Identify which cell holds the provided text, then report its [X, Y] central coordinate. 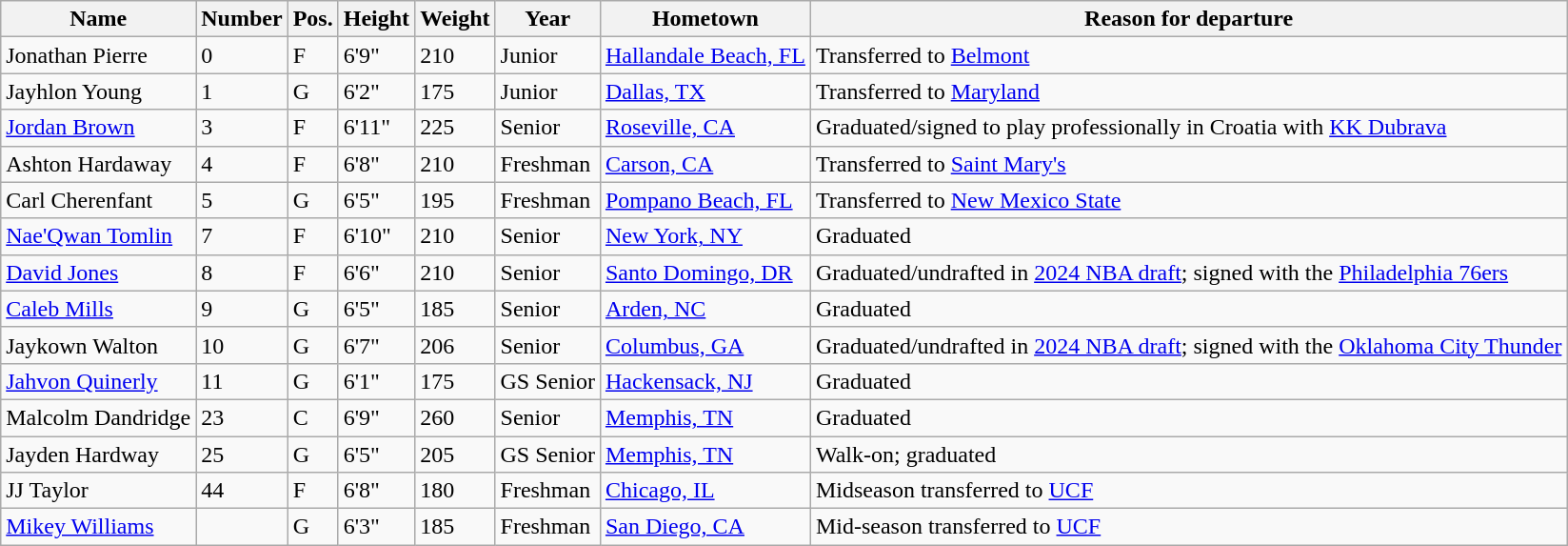
Nae'Qwan Tomlin [99, 236]
3 [242, 128]
25 [242, 455]
Hackensack, NJ [705, 381]
Number [242, 19]
Dallas, TX [705, 91]
Reason for departure [1188, 19]
0 [242, 55]
Weight [455, 19]
Walk-on; graduated [1188, 455]
Mikey Williams [99, 527]
6'11" [376, 128]
Name [99, 19]
Mid-season transferred to UCF [1188, 527]
Graduated/undrafted in 2024 NBA draft; signed with the Philadelphia 76ers [1188, 273]
Roseville, CA [705, 128]
Carl Cherenfant [99, 200]
Malcolm Dandridge [99, 417]
David Jones [99, 273]
Jonathan Pierre [99, 55]
Hometown [705, 19]
Height [376, 19]
Jahvon Quinerly [99, 381]
Jordan Brown [99, 128]
180 [455, 491]
44 [242, 491]
Pos. [312, 19]
206 [455, 345]
11 [242, 381]
New York, NY [705, 236]
Graduated/undrafted in 2024 NBA draft; signed with the Oklahoma City Thunder [1188, 345]
23 [242, 417]
225 [455, 128]
Pompano Beach, FL [705, 200]
205 [455, 455]
6'6" [376, 273]
260 [455, 417]
C [312, 417]
Transferred to Belmont [1188, 55]
Jayden Hardway [99, 455]
Hallandale Beach, FL [705, 55]
6'7" [376, 345]
9 [242, 309]
Jayhlon Young [99, 91]
Jaykown Walton [99, 345]
Midseason transferred to UCF [1188, 491]
6'1" [376, 381]
6'2" [376, 91]
4 [242, 164]
Transferred to Saint Mary's [1188, 164]
10 [242, 345]
Graduated/signed to play professionally in Croatia with KK Dubrava [1188, 128]
Chicago, IL [705, 491]
6'10" [376, 236]
8 [242, 273]
7 [242, 236]
195 [455, 200]
JJ Taylor [99, 491]
Transferred to Maryland [1188, 91]
Arden, NC [705, 309]
6'3" [376, 527]
Santo Domingo, DR [705, 273]
Ashton Hardaway [99, 164]
Columbus, GA [705, 345]
Carson, CA [705, 164]
San Diego, CA [705, 527]
Transferred to New Mexico State [1188, 200]
Caleb Mills [99, 309]
1 [242, 91]
5 [242, 200]
Year [547, 19]
